Extract the (x, y) coordinate from the center of the cell holding the provided text.  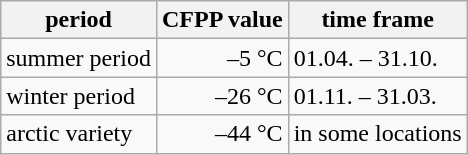
–44 °C (222, 134)
in some locations (378, 134)
–5 °C (222, 58)
01.11. – 31.03. (378, 96)
–26 °C (222, 96)
01.04. – 31.10. (378, 58)
arctic variety (79, 134)
period (79, 20)
time frame (378, 20)
summer period (79, 58)
winter period (79, 96)
CFPP value (222, 20)
